Detect which cell encompasses the target text, then output its [X, Y] center coordinate. 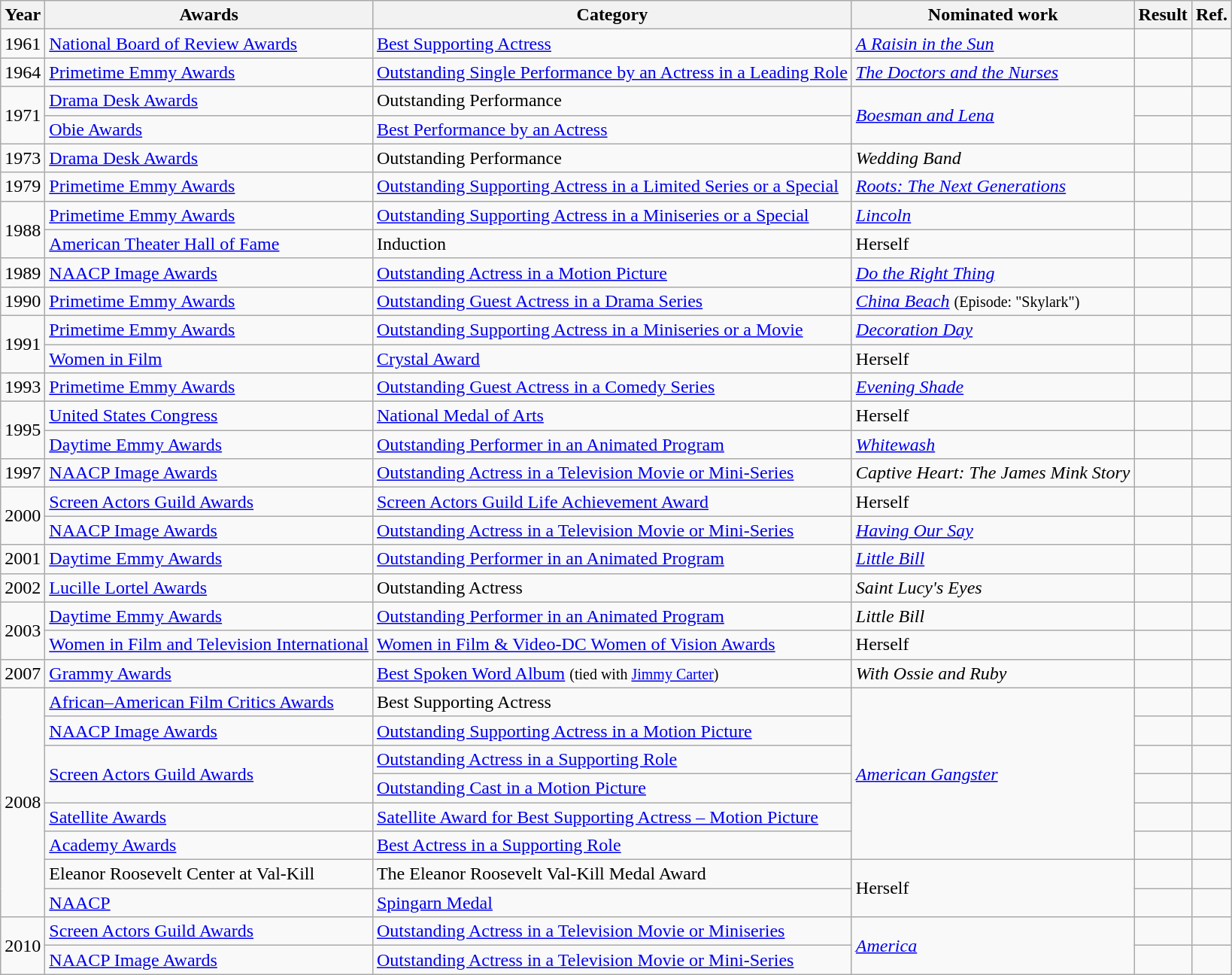
Lucille Lortel Awards [209, 588]
2008 [23, 802]
Awards [209, 15]
Satellite Award for Best Supporting Actress – Motion Picture [612, 816]
Spingarn Medal [612, 903]
Ref. [1211, 15]
Evening Shade [993, 387]
Best Spoken Word Album (tied with Jimmy Carter) [612, 673]
Nominated work [993, 15]
National Board of Review Awards [209, 44]
Roots: The Next Generations [993, 187]
With Ossie and Ruby [993, 673]
The Eleanor Roosevelt Val-Kill Medal Award [612, 874]
2010 [23, 946]
1973 [23, 158]
1995 [23, 430]
Obie Awards [209, 129]
The Doctors and the Nurses [993, 72]
1997 [23, 473]
Screen Actors Guild Life Achievement Award [612, 502]
1989 [23, 272]
1979 [23, 187]
1971 [23, 115]
America [993, 946]
2003 [23, 630]
Result [1163, 15]
Crystal Award [612, 359]
Wedding Band [993, 158]
Satellite Awards [209, 816]
Grammy Awards [209, 673]
Best Actress in a Supporting Role [612, 846]
A Raisin in the Sun [993, 44]
Boesman and Lena [993, 115]
2000 [23, 516]
1991 [23, 344]
Women in Film & Video-DC Women of Vision Awards [612, 645]
Outstanding Actress [612, 588]
Category [612, 15]
1961 [23, 44]
Outstanding Guest Actress in a Drama Series [612, 301]
Outstanding Actress in a Supporting Role [612, 759]
National Medal of Arts [612, 416]
Outstanding Single Performance by an Actress in a Leading Role [612, 72]
Induction [612, 244]
Year [23, 15]
China Beach (Episode: "Skylark") [993, 301]
Best Performance by an Actress [612, 129]
Outstanding Cast in a Motion Picture [612, 788]
Decoration Day [993, 330]
Eleanor Roosevelt Center at Val-Kill [209, 874]
Outstanding Supporting Actress in a Limited Series or a Special [612, 187]
Outstanding Actress in a Television Movie or Miniseries [612, 931]
Outstanding Supporting Actress in a Miniseries or a Special [612, 215]
African–American Film Critics Awards [209, 702]
Whitewash [993, 445]
1964 [23, 72]
Outstanding Guest Actress in a Comedy Series [612, 387]
Having Our Say [993, 530]
2002 [23, 588]
Outstanding Supporting Actress in a Motion Picture [612, 730]
1988 [23, 229]
Outstanding Supporting Actress in a Miniseries or a Movie [612, 330]
2001 [23, 559]
Women in Film [209, 359]
Women in Film and Television International [209, 645]
1990 [23, 301]
Outstanding Actress in a Motion Picture [612, 272]
American Gangster [993, 773]
United States Congress [209, 416]
Captive Heart: The James Mink Story [993, 473]
Academy Awards [209, 846]
NAACP [209, 903]
American Theater Hall of Fame [209, 244]
1993 [23, 387]
Do the Right Thing [993, 272]
2007 [23, 673]
Lincoln [993, 215]
Saint Lucy's Eyes [993, 588]
